Output the (X, Y) coordinate of the center of the cell containing the given text.  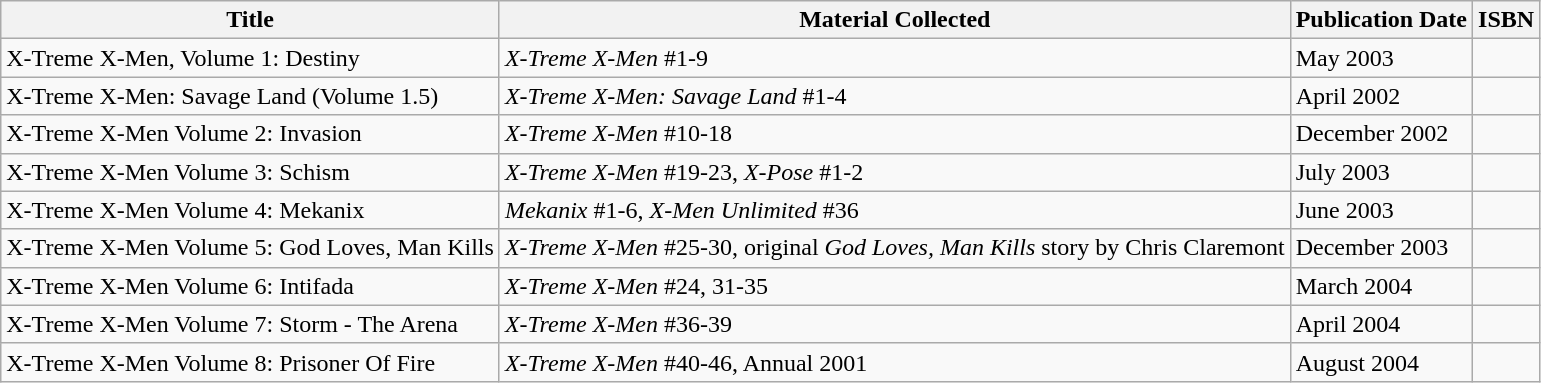
X-Treme X-Men #25-30, original God Loves, Man Kills story by Chris Claremont (894, 248)
X-Treme X-Men Volume 5: God Loves, Man Kills (250, 248)
X-Treme X-Men #19-23, X-Pose #1-2 (894, 172)
X-Treme X-Men Volume 4: Mekanix (250, 210)
December 2002 (1381, 134)
Title (250, 20)
X-Treme X-Men: Savage Land (Volume 1.5) (250, 96)
Publication Date (1381, 20)
December 2003 (1381, 248)
X-Treme X-Men #36-39 (894, 324)
X-Treme X-Men: Savage Land #1-4 (894, 96)
ISBN (1506, 20)
June 2003 (1381, 210)
X-Treme X-Men #24, 31-35 (894, 286)
X-Treme X-Men Volume 3: Schism (250, 172)
July 2003 (1381, 172)
X-Treme X-Men #1-9 (894, 58)
Material Collected (894, 20)
X-Treme X-Men, Volume 1: Destiny (250, 58)
X-Treme X-Men Volume 6: Intifada (250, 286)
Mekanix #1-6, X-Men Unlimited #36 (894, 210)
March 2004 (1381, 286)
X-Treme X-Men Volume 8: Prisoner Of Fire (250, 362)
April 2004 (1381, 324)
X-Treme X-Men #40-46, Annual 2001 (894, 362)
August 2004 (1381, 362)
X-Treme X-Men Volume 2: Invasion (250, 134)
X-Treme X-Men Volume 7: Storm - The Arena (250, 324)
April 2002 (1381, 96)
X-Treme X-Men #10-18 (894, 134)
May 2003 (1381, 58)
